Return [X, Y] of the center of cell containing provided text 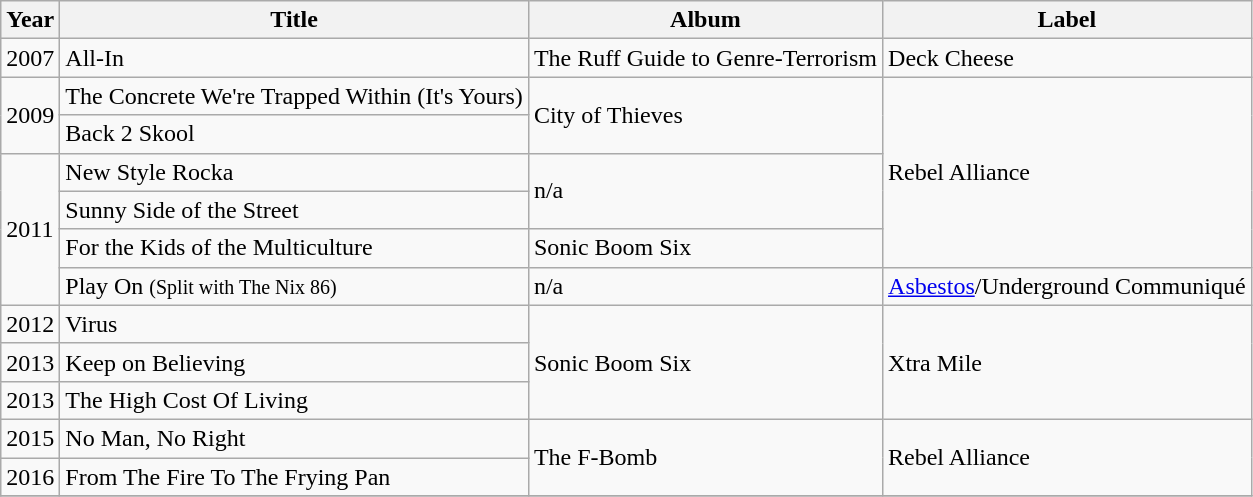
No Man, No Right [294, 438]
2016 [30, 477]
Asbestos/Underground Communiqué [1068, 286]
Play On (Split with The Nix 86) [294, 286]
For the Kids of the Multiculture [294, 248]
Virus [294, 324]
Keep on Believing [294, 362]
The F-Bomb [705, 457]
Back 2 Skool [294, 134]
Album [705, 20]
2009 [30, 115]
2015 [30, 438]
From The Fire To The Frying Pan [294, 477]
The Concrete We're Trapped Within (It's Yours) [294, 96]
Xtra Mile [1068, 362]
2007 [30, 58]
New Style Rocka [294, 172]
2011 [30, 229]
Title [294, 20]
All-In [294, 58]
City of Thieves [705, 115]
The Ruff Guide to Genre-Terrorism [705, 58]
2012 [30, 324]
Label [1068, 20]
The High Cost Of Living [294, 400]
Sunny Side of the Street [294, 210]
Year [30, 20]
Deck Cheese [1068, 58]
